Search for the cell housing the specified text and yield its [x, y] center coordinate. 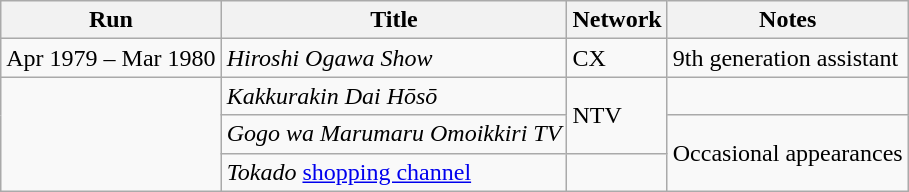
Apr 1979 – Mar 1980 [111, 58]
Kakkurakin Dai Hōsō [394, 96]
Run [111, 20]
Notes [788, 20]
Title [394, 20]
9th generation assistant [788, 58]
Occasional appearances [788, 153]
NTV [617, 115]
Network [617, 20]
Gogo wa Marumaru Omoikkiri TV [394, 134]
Hiroshi Ogawa Show [394, 58]
CX [617, 58]
Tokado shopping channel [394, 172]
